Identify which cell holds the provided text, then report its (x, y) central coordinate. 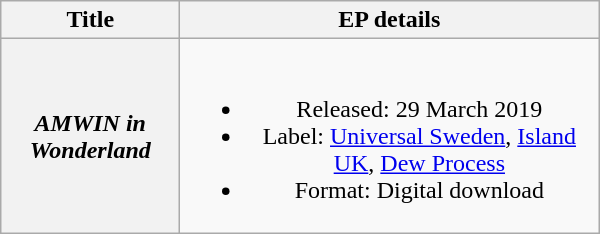
Title (90, 20)
EP details (390, 20)
Released: 29 March 2019Label: Universal Sweden, Island UK, Dew ProcessFormat: Digital download (390, 136)
AMWIN in Wonderland (90, 136)
